From the cell containing the given text, extract its center point as [x, y] coordinate. 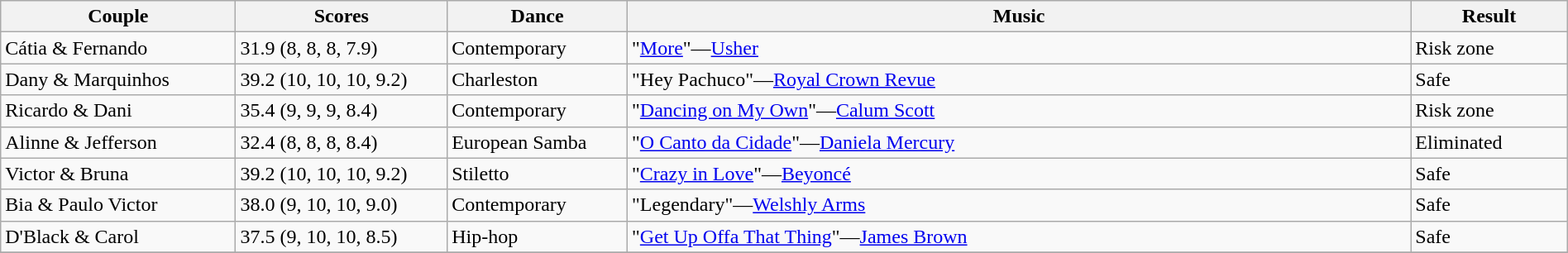
35.4 (9, 9, 9, 8.4) [342, 111]
Charleston [538, 79]
Victor & Bruna [118, 174]
Scores [342, 17]
"Dancing on My Own"—Calum Scott [1019, 111]
Hip-hop [538, 236]
"More"—Usher [1019, 48]
Alinne & Jefferson [118, 142]
38.0 (9, 10, 10, 9.0) [342, 205]
European Samba [538, 142]
"Get Up Offa That Thing"—James Brown [1019, 236]
Bia & Paulo Victor [118, 205]
31.9 (8, 8, 8, 7.9) [342, 48]
Ricardo & Dani [118, 111]
32.4 (8, 8, 8, 8.4) [342, 142]
Stiletto [538, 174]
Couple [118, 17]
Music [1019, 17]
Result [1489, 17]
Eliminated [1489, 142]
Dany & Marquinhos [118, 79]
Dance [538, 17]
"Crazy in Love"—Beyoncé [1019, 174]
"Legendary"—Welshly Arms [1019, 205]
Cátia & Fernando [118, 48]
D'Black & Carol [118, 236]
"O Canto da Cidade"—Daniela Mercury [1019, 142]
"Hey Pachuco"—Royal Crown Revue [1019, 79]
37.5 (9, 10, 10, 8.5) [342, 236]
